Identify which cell holds the provided text, then report its (X, Y) central coordinate. 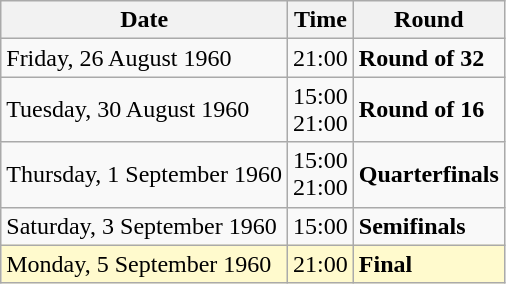
Quarterfinals (428, 174)
Round of 16 (428, 110)
Time (321, 20)
Round (428, 20)
Monday, 5 September 1960 (144, 264)
Tuesday, 30 August 1960 (144, 110)
15:00 (321, 226)
Saturday, 3 September 1960 (144, 226)
Thursday, 1 September 1960 (144, 174)
Final (428, 264)
Round of 32 (428, 58)
Date (144, 20)
Semifinals (428, 226)
Friday, 26 August 1960 (144, 58)
